Return [X, Y] of the center of cell containing provided text 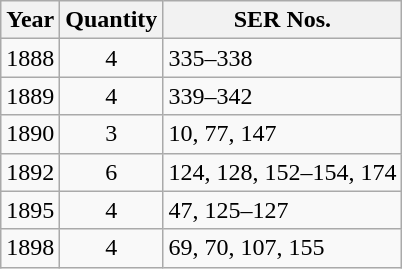
1892 [30, 172]
1890 [30, 134]
1898 [30, 248]
1888 [30, 58]
3 [112, 134]
47, 125–127 [282, 210]
339–342 [282, 96]
335–338 [282, 58]
124, 128, 152–154, 174 [282, 172]
Quantity [112, 20]
6 [112, 172]
69, 70, 107, 155 [282, 248]
SER Nos. [282, 20]
1889 [30, 96]
10, 77, 147 [282, 134]
Year [30, 20]
1895 [30, 210]
